Scan for the cell matching the given text and deliver its [X, Y] coordinate at center. 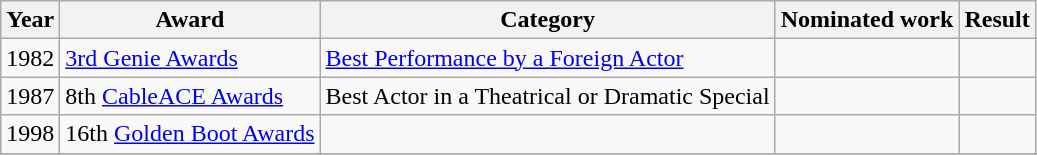
3rd Genie Awards [190, 58]
Year [30, 20]
Nominated work [867, 20]
Best Performance by a Foreign Actor [548, 58]
1982 [30, 58]
Award [190, 20]
1987 [30, 96]
Result [997, 20]
8th CableACE Awards [190, 96]
1998 [30, 134]
16th Golden Boot Awards [190, 134]
Best Actor in a Theatrical or Dramatic Special [548, 96]
Category [548, 20]
